Find where the given text appears and provide that cell's center as (X, Y) coordinate. 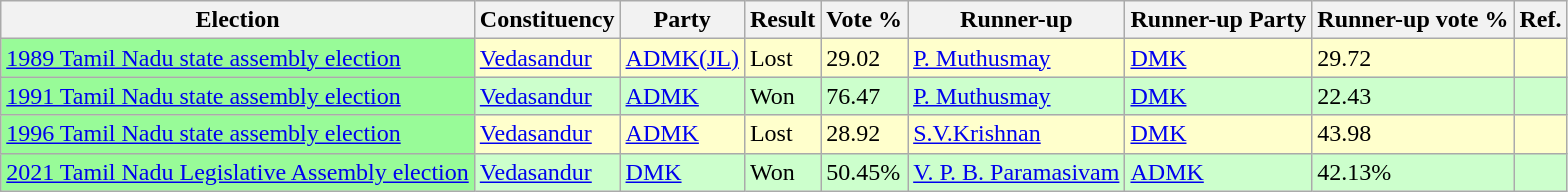
Runner-up vote % (1413, 20)
28.92 (864, 134)
Vote % (864, 20)
S.V.Krishnan (1016, 134)
Constituency (547, 20)
Runner-up Party (1218, 20)
Runner-up (1016, 20)
1996 Tamil Nadu state assembly election (238, 134)
43.98 (1413, 134)
Result (782, 20)
22.43 (1413, 96)
V. P. B. Paramasivam (1016, 172)
1991 Tamil Nadu state assembly election (238, 96)
1989 Tamil Nadu state assembly election (238, 58)
29.02 (864, 58)
ADMK(JL) (682, 58)
Election (238, 20)
Party (682, 20)
2021 Tamil Nadu Legislative Assembly election (238, 172)
50.45% (864, 172)
42.13% (1413, 172)
76.47 (864, 96)
29.72 (1413, 58)
Ref. (1540, 20)
